Detect which cell encompasses the target text, then output its (x, y) center coordinate. 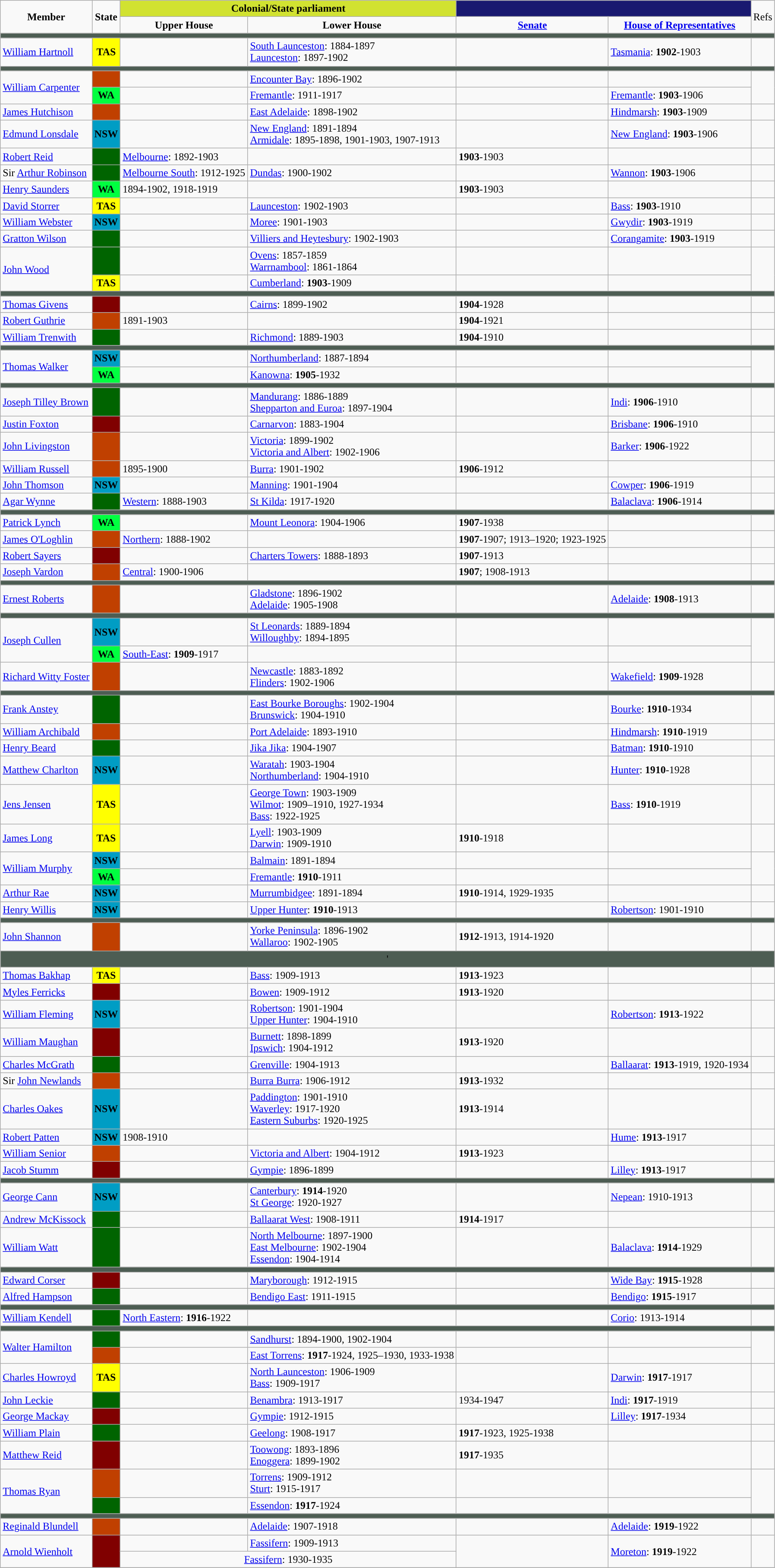
Brisbane: 1906-1910 (680, 424)
Patrick Lynch (46, 523)
Refs (763, 17)
Wannon: 1903-1906 (680, 173)
John Shannon (46, 937)
Northumberland: 1887-1894 (352, 358)
Hume: 1913-1917 (680, 1137)
' (387, 959)
Yorke Peninsula: 1896-1902Wallaroo: 1902-1905 (352, 937)
Ballaarat: 1913-1919, 1920-1934 (680, 1064)
Batman: 1910-1910 (680, 748)
Fremantle: 1911-1917 (352, 95)
William Russell (46, 468)
State (106, 17)
George Mackay (46, 1416)
Burra Burra: 1906-1912 (352, 1081)
Port Adelaide: 1893-1910 (352, 732)
Thomas Walker (46, 367)
Toowong: 1893-1896Enoggera: 1899-1902 (352, 1455)
Robertson: 1901-1910 (680, 910)
Benambra: 1913-1917 (352, 1400)
William Fleming (46, 1014)
New England: 1891-1894Armidale: 1895-1898, 1901-1903, 1907-1913 (352, 134)
Melbourne South: 1912-1925 (184, 173)
Edward Corser (46, 1280)
South-East: 1909-1917 (184, 654)
Justin Foxton (46, 424)
Melbourne: 1892-1903 (184, 156)
Arnold Wienholt (46, 1551)
Canterbury: 1914-1920St George: 1920-1927 (352, 1197)
Lilley: 1917-1934 (680, 1416)
Jens Jensen (46, 804)
William Watt (46, 1247)
John Livingston (46, 446)
Fassifern: 1909-1913 (352, 1543)
Burnett: 1898-1899Ipswich: 1904-1912 (352, 1042)
Gladstone: 1896-1902Adelaide: 1905-1908 (352, 599)
Western: 1888-1903 (184, 502)
Lower House (352, 25)
William Trenwith (46, 337)
Ballaarat West: 1908-1911 (352, 1219)
John Wood (46, 269)
St Leonards: 1889-1894Willoughby: 1894-1895 (352, 632)
House of Representatives (680, 25)
Cowper: 1906-1919 (680, 485)
St Kilda: 1917-1920 (352, 502)
Ernest Roberts (46, 599)
1895-1900 (184, 468)
Richard Witty Foster (46, 676)
Manning: 1901-1904 (352, 485)
Victoria and Albert: 1904-1912 (352, 1154)
Maryborough: 1912-1915 (352, 1280)
Corio: 1913-1914 (680, 1318)
James Long (46, 838)
Cairns: 1899-1902 (352, 304)
James Hutchison (46, 112)
Waratah: 1903-1904Northumberland: 1904-1910 (352, 770)
New England: 1903-1906 (680, 134)
1917-1935 (532, 1455)
Torrens: 1909-1912Sturt: 1915-1917 (352, 1483)
Tasmania: 1902-1903 (680, 52)
Henry Saunders (46, 189)
Essendon: 1917-1924 (352, 1505)
Charles Howroyd (46, 1378)
Henry Willis (46, 910)
1906-1912 (532, 468)
William Archibald (46, 732)
Upper House (184, 25)
Robertson: 1913-1922 (680, 1014)
Colonial/State parliament (288, 9)
East Bourke Boroughs: 1902-1904Brunswick: 1904-1910 (352, 709)
Nepean: 1910-1913 (680, 1197)
William Maughan (46, 1042)
1907-1913 (532, 556)
David Storrer (46, 206)
Burra: 1901-1902 (352, 468)
Walter Hamilton (46, 1347)
Barker: 1906-1922 (680, 446)
Robert Sayers (46, 556)
Thomas Bakhap (46, 975)
1907-1907; 1913–1920; 1923-1925 (532, 539)
Gwydir: 1903-1919 (680, 222)
Joseph Tilley Brown (46, 401)
William Kendell (46, 1318)
Bass: 1903-1910 (680, 206)
John Thomson (46, 485)
John Leckie (46, 1400)
Robert Reid (46, 156)
Kanowna: 1905-1932 (352, 375)
Newcastle: 1883-1892Flinders: 1902-1906 (352, 676)
Corangamite: 1903-1919 (680, 239)
Hindmarsh: 1903-1909 (680, 112)
East Torrens: 1917-1924, 1925–1930, 1933-1938 (352, 1356)
Bendigo: 1915-1917 (680, 1296)
Arthur Rae (46, 893)
Launceston: 1902-1903 (352, 206)
Victoria: 1899-1902Victoria and Albert: 1902-1906 (352, 446)
Adelaide: 1919-1922 (680, 1527)
Thomas Ryan (46, 1491)
Matthew Reid (46, 1455)
1894-1902, 1918-1919 (184, 189)
Paddington: 1901-1910Waverley: 1917-1920Eastern Suburbs: 1920-1925 (352, 1109)
Charters Towers: 1888-1893 (352, 556)
Member (46, 17)
Lilley: 1913-1917 (680, 1170)
Gratton Wilson (46, 239)
Alfred Hampson (46, 1296)
William Senior (46, 1154)
Bass: 1909-1913 (352, 975)
1912-1913, 1914-1920 (532, 937)
Carnarvon: 1883-1904 (352, 424)
Thomas Givens (46, 304)
Edmund Lonsdale (46, 134)
Central: 1900-1906 (184, 572)
Lyell: 1903-1909Darwin: 1909-1910 (352, 838)
Balaclava: 1914-1929 (680, 1247)
1907; 1908-1913 (532, 572)
George Cann (46, 1197)
1914-1917 (532, 1219)
Encounter Bay: 1896-1902 (352, 79)
Robertson: 1901-1904Upper Hunter: 1904-1910 (352, 1014)
Moree: 1901-1903 (352, 222)
William Carpenter (46, 87)
Adelaide: 1908-1913 (680, 599)
1904-1921 (532, 321)
Grenville: 1904-1913 (352, 1064)
Upper Hunter: 1910-1913 (352, 910)
Gympie: 1896-1899 (352, 1170)
Balaclava: 1906-1914 (680, 502)
Jika Jika: 1904-1907 (352, 748)
Richmond: 1889-1903 (352, 337)
Matthew Charlton (46, 770)
1913-1932 (532, 1081)
Agar Wynne (46, 502)
Northern: 1888-1902 (184, 539)
Joseph Vardon (46, 572)
Sir John Newlands (46, 1081)
Mount Leonora: 1904-1906 (352, 523)
Fremantle: 1910-1911 (352, 877)
South Launceston: 1884-1897Launceston: 1897-1902 (352, 52)
Gympie: 1912-1915 (352, 1416)
Robert Patten (46, 1137)
Fremantle: 1903-1906 (680, 95)
1910-1918 (532, 838)
Charles Oakes (46, 1109)
Wakefield: 1909-1928 (680, 676)
Mandurang: 1886-1889Shepparton and Euroa: 1897-1904 (352, 401)
Fassifern: 1930-1935 (288, 1559)
James O'Loghlin (46, 539)
1904-1910 (532, 337)
Bendigo East: 1911-1915 (352, 1296)
Henry Beard (46, 748)
Frank Anstey (46, 709)
1917-1923, 1925-1938 (532, 1433)
Cumberland: 1903-1909 (352, 283)
Ovens: 1857-1859Warrnambool: 1861-1864 (352, 261)
Wide Bay: 1915-1928 (680, 1280)
Hindmarsh: 1910-1919 (680, 732)
Darwin: 1917-1917 (680, 1378)
1904-1928 (532, 304)
Balmain: 1891-1894 (352, 860)
1910-1914, 1929-1935 (532, 893)
Bourke: 1910-1934 (680, 709)
William Webster (46, 222)
Bass: 1910-1919 (680, 804)
Senate (532, 25)
Hunter: 1910-1928 (680, 770)
1934-1947 (532, 1400)
East Adelaide: 1898-1902 (352, 112)
William Plain (46, 1433)
William Murphy (46, 869)
North Launceston: 1906-1909Bass: 1909-1917 (352, 1378)
Indi: 1906-1910 (680, 401)
North Melbourne: 1897-1900East Melbourne: 1902-1904Essendon: 1904-1914 (352, 1247)
Villiers and Heytesbury: 1902-1903 (352, 239)
George Town: 1903-1909Wilmot: 1909–1910, 1927-1934Bass: 1922-1925 (352, 804)
Adelaide: 1907-1918 (352, 1527)
Joseph Cullen (46, 640)
William Hartnoll (46, 52)
Andrew McKissock (46, 1219)
Jacob Stumm (46, 1170)
Robert Guthrie (46, 321)
Murrumbidgee: 1891-1894 (352, 893)
1913-1914 (532, 1109)
1908-1910 (184, 1137)
Geelong: 1908-1917 (352, 1433)
Charles McGrath (46, 1064)
Reginald Blundell (46, 1527)
North Eastern: 1916-1922 (184, 1318)
1907-1938 (532, 523)
1891-1903 (184, 321)
Bowen: 1909-1912 (352, 992)
Sir Arthur Robinson (46, 173)
Myles Ferricks (46, 992)
Moreton: 1919-1922 (680, 1551)
Sandhurst: 1894-1900, 1902-1904 (352, 1339)
Indi: 1917-1919 (680, 1400)
Dundas: 1900-1902 (352, 173)
